Find where the given text appears and provide that cell's center as (X, Y) coordinate. 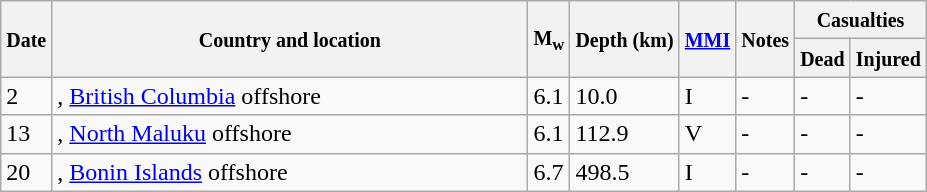
10.0 (624, 96)
MMI (708, 39)
Country and location (290, 39)
20 (26, 172)
Casualties (861, 20)
13 (26, 134)
Mw (549, 39)
, British Columbia offshore (290, 96)
, North Maluku offshore (290, 134)
6.7 (549, 172)
Dead (823, 58)
Depth (km) (624, 39)
Injured (888, 58)
V (708, 134)
, Bonin Islands offshore (290, 172)
Date (26, 39)
Notes (766, 39)
2 (26, 96)
498.5 (624, 172)
112.9 (624, 134)
